Provide the [X, Y] coordinate of the cell's center where the given text is located.  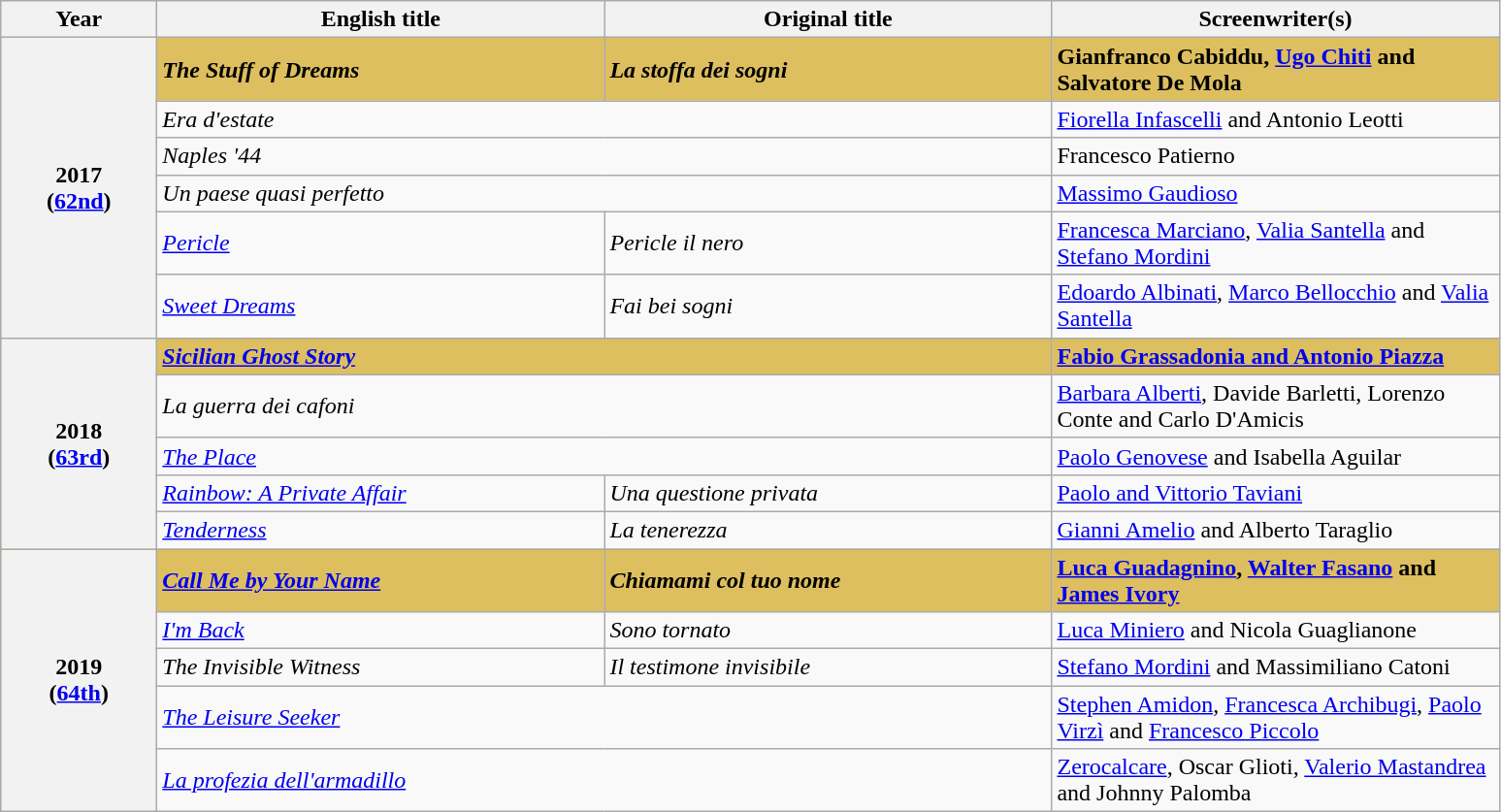
Pericle [380, 243]
Stefano Mordini and Massimiliano Catoni [1275, 667]
Francesca Marciano, Valia Santella and Stefano Mordini [1275, 243]
Pericle il nero [829, 243]
Il testimone invisibile [829, 667]
Luca Miniero and Nicola Guaglianone [1275, 631]
La guerra dei cafoni [604, 406]
Sicilian Ghost Story [604, 356]
Edoardo Albinati, Marco Bellocchio and Valia Santella [1275, 307]
Sono tornato [829, 631]
Tenderness [380, 530]
Una questione privata [829, 493]
Sweet Dreams [380, 307]
2018(63rd) [80, 442]
Chiamami col tuo nome [829, 580]
Luca Guadagnino, Walter Fasano and James Ivory [1275, 580]
The Place [604, 456]
Un paese quasi perfetto [604, 193]
Year [80, 19]
Original title [829, 19]
Era d'estate [604, 119]
Francesco Patierno [1275, 156]
Stephen Amidon, Francesca Archibugi, Paolo Virzì and Francesco Piccolo [1275, 718]
Screenwriter(s) [1275, 19]
Paolo and Vittorio Taviani [1275, 493]
La profezia dell'armadillo [604, 780]
English title [380, 19]
2019(64th) [80, 681]
Gianfranco Cabiddu, Ugo Chiti and Salvatore De Mola [1275, 70]
Fabio Grassadonia and Antonio Piazza [1275, 356]
The Stuff of Dreams [380, 70]
Barbara Alberti, Davide Barletti, Lorenzo Conte and Carlo D'Amicis [1275, 406]
Rainbow: A Private Affair [380, 493]
Massimo Gaudioso [1275, 193]
The Leisure Seeker [604, 718]
Call Me by Your Name [380, 580]
2017(62nd) [80, 188]
La tenerezza [829, 530]
Naples '44 [604, 156]
I'm Back [380, 631]
Fiorella Infascelli and Antonio Leotti [1275, 119]
La stoffa dei sogni [829, 70]
Zerocalcare, Oscar Glioti, Valerio Mastandrea and Johnny Palomba [1275, 780]
The Invisible Witness [380, 667]
Gianni Amelio and Alberto Taraglio [1275, 530]
Paolo Genovese and Isabella Aguilar [1275, 456]
Fai bei sogni [829, 307]
